Pinpoint the cell where the given text exists, returning its (x, y) midpoint coordinate. 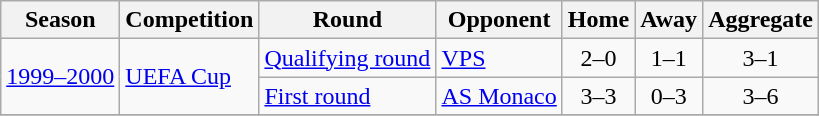
Opponent (499, 20)
1999–2000 (60, 77)
0–3 (669, 96)
Season (60, 20)
First round (348, 96)
Qualifying round (348, 58)
Home (598, 20)
2–0 (598, 58)
3–1 (761, 58)
Competition (190, 20)
Aggregate (761, 20)
Round (348, 20)
1–1 (669, 58)
3–3 (598, 96)
VPS (499, 58)
AS Monaco (499, 96)
3–6 (761, 96)
Away (669, 20)
UEFA Cup (190, 77)
